Locate the cell with the specified text and output its (x, y) center coordinate. 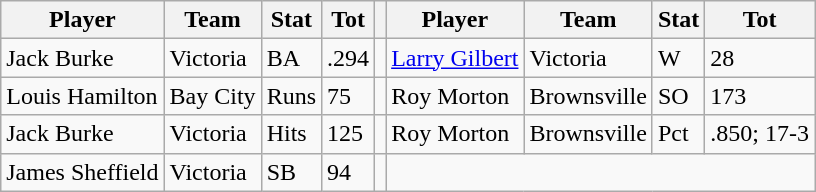
Louis Hamilton (82, 96)
Pct (678, 134)
125 (348, 134)
173 (760, 96)
Larry Gilbert (455, 58)
75 (348, 96)
BA (291, 58)
Bay City (212, 96)
Hits (291, 134)
SB (291, 172)
James Sheffield (82, 172)
SO (678, 96)
.294 (348, 58)
.850; 17-3 (760, 134)
Runs (291, 96)
94 (348, 172)
28 (760, 58)
W (678, 58)
